Output the [X, Y] coordinate of the center of the cell containing the given text.  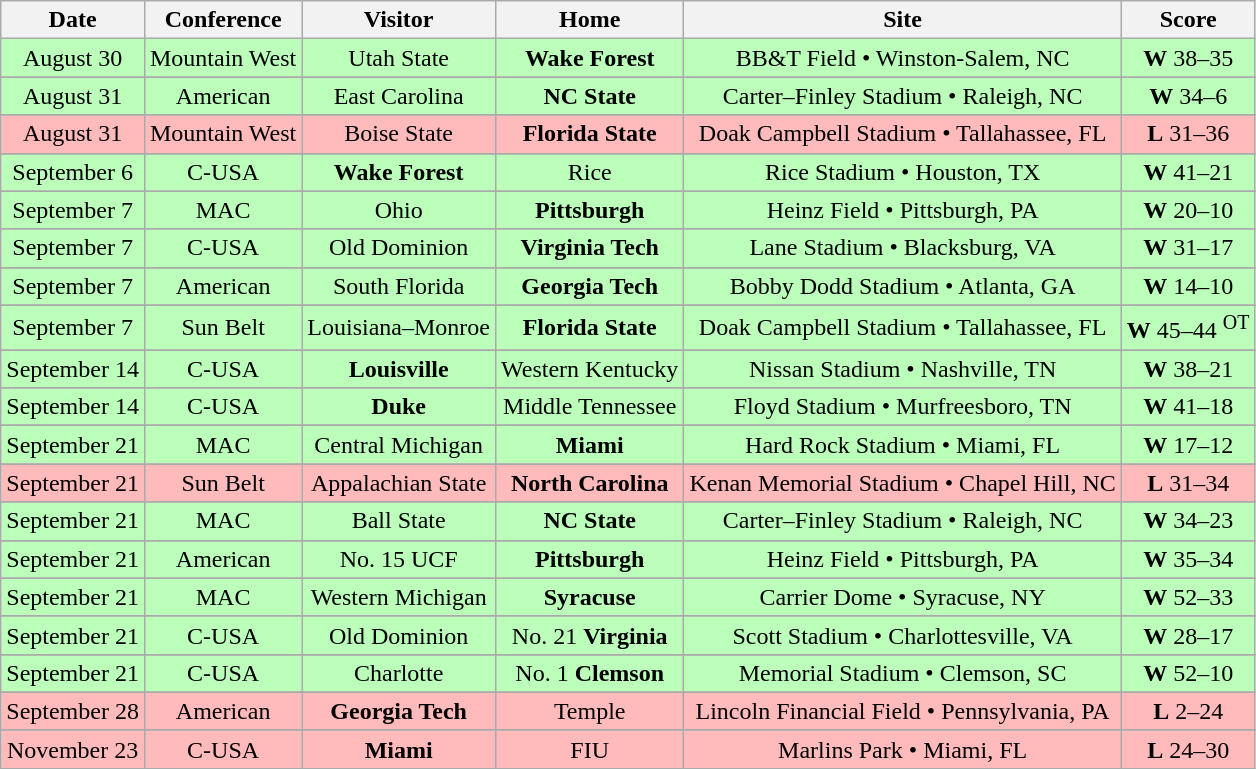
W 41–18 [1188, 407]
South Florida [399, 286]
Home [589, 20]
North Carolina [589, 483]
FIU [589, 749]
Ohio [399, 210]
Appalachian State [399, 483]
Date [73, 20]
L 2–24 [1188, 711]
Virginia Tech [589, 248]
W 35–34 [1188, 559]
W 17–12 [1188, 445]
August 30 [73, 58]
Western Michigan [399, 597]
BB&T Field • Winston-Salem, NC [902, 58]
Central Michigan [399, 445]
L 31–36 [1188, 134]
Scott Stadium • Charlottesville, VA [902, 635]
Visitor [399, 20]
Marlins Park • Miami, FL [902, 749]
Bobby Dodd Stadium • Atlanta, GA [902, 286]
Temple [589, 711]
W 52–33 [1188, 597]
Western Kentucky [589, 369]
Rice Stadium • Houston, TX [902, 172]
W 28–17 [1188, 635]
W 34–6 [1188, 96]
Hard Rock Stadium • Miami, FL [902, 445]
Floyd Stadium • Murfreesboro, TN [902, 407]
Syracuse [589, 597]
September 6 [73, 172]
No. 15 UCF [399, 559]
W 38–35 [1188, 58]
Nissan Stadium • Nashville, TN [902, 369]
W 38–21 [1188, 369]
November 23 [73, 749]
Lincoln Financial Field • Pennsylvania, PA [902, 711]
Ball State [399, 521]
Memorial Stadium • Clemson, SC [902, 673]
L 31–34 [1188, 483]
W 52–10 [1188, 673]
Charlotte [399, 673]
Boise State [399, 134]
W 41–21 [1188, 172]
Middle Tennessee [589, 407]
September 28 [73, 711]
Carrier Dome • Syracuse, NY [902, 597]
Site [902, 20]
L 24–30 [1188, 749]
East Carolina [399, 96]
Rice [589, 172]
Lane Stadium • Blacksburg, VA [902, 248]
W 14–10 [1188, 286]
Duke [399, 407]
Score [1188, 20]
Louisiana–Monroe [399, 328]
W 34–23 [1188, 521]
Utah State [399, 58]
No. 1 Clemson [589, 673]
Kenan Memorial Stadium • Chapel Hill, NC [902, 483]
No. 21 Virginia [589, 635]
Conference [222, 20]
W 31–17 [1188, 248]
W 45–44 OT [1188, 328]
W 20–10 [1188, 210]
Louisville [399, 369]
